Return (X, Y) of the center of cell containing provided text 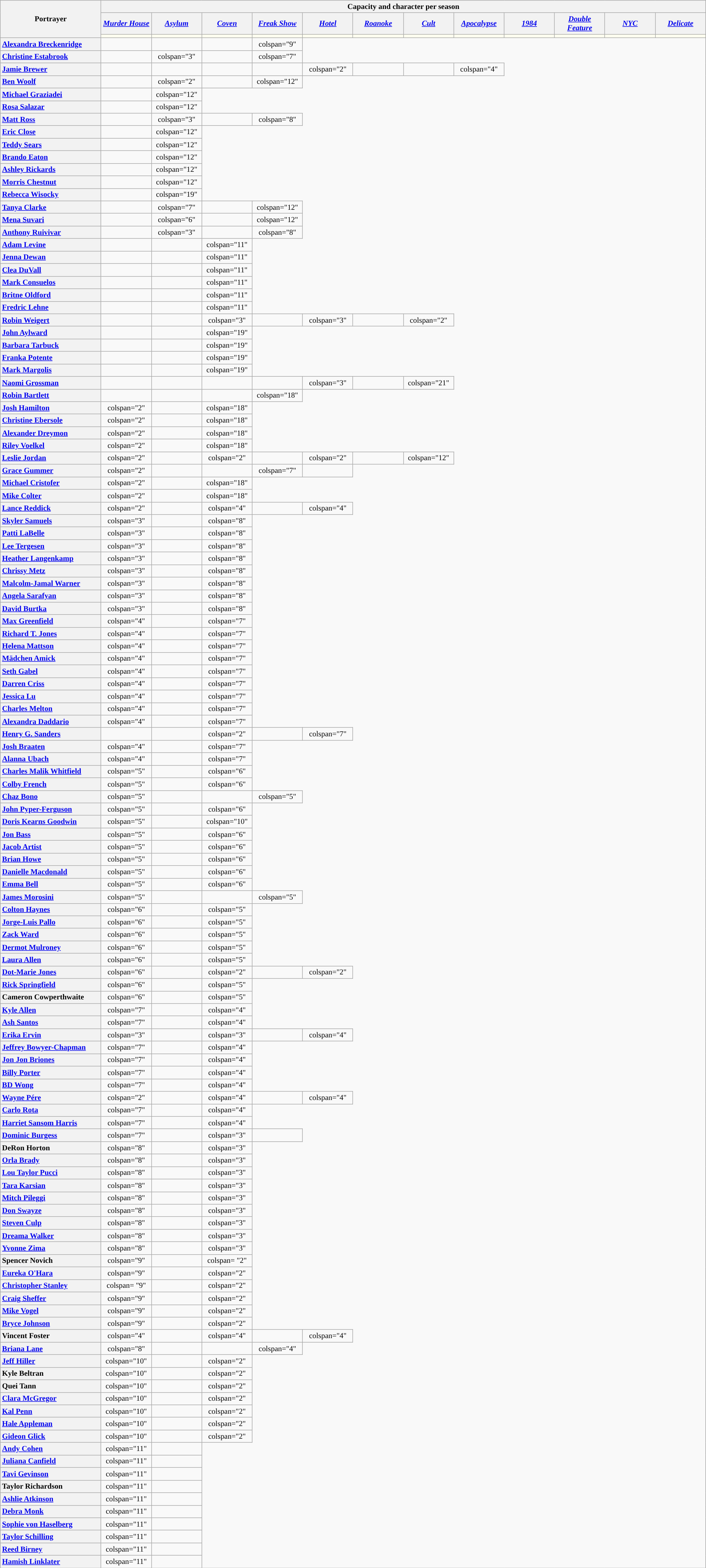
Wayne Pére (51, 1097)
Orla Brady (51, 1160)
Michael Graziadei (51, 94)
Jeff Hiller (51, 1361)
Robin Weigert (51, 320)
Hamish Linklater (51, 1562)
Double Feature (579, 23)
Mark Margolis (51, 370)
Roanoke (378, 23)
NYC (630, 23)
Seth Gabel (51, 671)
Coven (227, 23)
Freak Show (277, 23)
Darren Criss (51, 684)
Dermot Mulroney (51, 947)
Ashlie Atkinson (51, 1499)
1984 (529, 23)
Chrissy Metz (51, 571)
Jeffrey Bowyer-Chapman (51, 1047)
Mark Consuelos (51, 282)
Matt Ross (51, 119)
Alanna Ubach (51, 759)
Mike Vogel (51, 1311)
Brando Eaton (51, 157)
Kyle Beltran (51, 1373)
Zack Ward (51, 935)
Josh Hamilton (51, 408)
Jamie Brewer (51, 69)
Carlo Rota (51, 1110)
Hale Appleman (51, 1424)
Don Swayze (51, 1210)
Tara Karsian (51, 1185)
Portrayer (51, 19)
Helena Mattson (51, 646)
Quei Tann (51, 1386)
Max Greenfield (51, 621)
Christopher Stanley (51, 1286)
David Burtka (51, 608)
Dreama Walker (51, 1236)
Heather Langenkamp (51, 558)
Jon Bass (51, 834)
Mädchen Amick (51, 658)
Franka Potente (51, 358)
Tanya Clarke (51, 207)
Tavi Gevinson (51, 1474)
Jon Jon Briones (51, 1060)
Patti LaBelle (51, 533)
Alexander Dreymon (51, 433)
Michael Cristofer (51, 483)
Adam Levine (51, 245)
Yvonne Zima (51, 1248)
Teddy Sears (51, 145)
Christine Ebersole (51, 420)
Taylor Richardson (51, 1486)
DeRon Horton (51, 1148)
Jessica Lu (51, 696)
BD Wong (51, 1085)
Harriet Sansom Harris (51, 1123)
Eric Close (51, 132)
colspan= "9" (126, 1286)
Britne Oldford (51, 295)
Alexandra Breckenridge (51, 44)
Billy Porter (51, 1072)
Lou Taylor Pucci (51, 1173)
Reed Birney (51, 1549)
Naomi Grossman (51, 383)
Gideon Glick (51, 1436)
Malcolm-Jamal Warner (51, 584)
Christine Estabrook (51, 57)
Colton Haynes (51, 910)
Colby French (51, 784)
Brian Howe (51, 859)
Asylum (176, 23)
Bryce Johnson (51, 1323)
Mitch Pileggi (51, 1198)
John Pyper-Ferguson (51, 809)
Sophie von Haselberg (51, 1524)
Ash Santos (51, 1022)
Charles Melton (51, 709)
Apocalypse (479, 23)
Alexandra Daddario (51, 721)
Delicate (681, 23)
Jorge-Luis Pallo (51, 922)
Ashley Rickards (51, 170)
Leslie Jordan (51, 458)
Morris Chestnut (51, 182)
colspan= "2" (227, 1261)
Mena Suvari (51, 219)
Doris Kearns Goodwin (51, 822)
Steven Culp (51, 1223)
Capacity and character per season (403, 6)
Lee Tergesen (51, 546)
Josh Braaten (51, 746)
Anthony Ruivivar (51, 232)
Juliana Canfield (51, 1461)
colspan="21" (428, 383)
Kal Penn (51, 1411)
Henry G. Sanders (51, 734)
Angela Sarafyan (51, 596)
Chaz Bono (51, 797)
Dot-Marie Jones (51, 972)
Emma Bell (51, 884)
Spencer Novich (51, 1261)
Mike Colter (51, 496)
Lance Reddick (51, 508)
Erika Ervin (51, 1035)
Riley Voelkel (51, 445)
Skyler Samuels (51, 521)
Hotel (328, 23)
Charles Malik Whitfield (51, 771)
Taylor Schilling (51, 1536)
Grace Gummer (51, 471)
Andy Cohen (51, 1449)
Clara McGregor (51, 1398)
Debra Monk (51, 1511)
Cult (428, 23)
Richard T. Jones (51, 633)
Jacob Artist (51, 847)
John Aylward (51, 332)
Laura Allen (51, 960)
Vincent Foster (51, 1336)
Rosa Salazar (51, 107)
Jenna Dewan (51, 257)
Dominic Burgess (51, 1135)
Danielle Macdonald (51, 872)
Craig Sheffer (51, 1298)
Ben Woolf (51, 82)
Rick Springfield (51, 985)
James Morosini (51, 897)
Briana Lane (51, 1349)
Clea DuVall (51, 270)
Fredric Lehne (51, 307)
Murder House (126, 23)
Kyle Allen (51, 1010)
Cameron Cowperthwaite (51, 997)
Barbara Tarbuck (51, 345)
Robin Bartlett (51, 395)
Rebecca Wisocky (51, 195)
Eureka O'Hara (51, 1273)
